Capture the cell that displays the provided text and extract its [x, y] central coordinate. 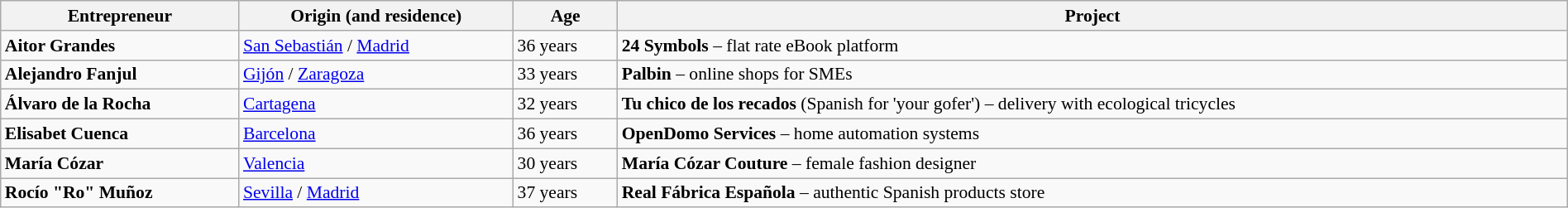
Elisabet Cuenca [120, 134]
37 years [566, 193]
Alejandro Fanjul [120, 75]
Gijón / Zaragoza [376, 75]
Project [1093, 16]
Tu chico de los recados (Spanish for 'your gofer') – delivery with ecological tricycles [1093, 104]
Rocío "Ro" Muñoz [120, 193]
Barcelona [376, 134]
Palbin – online shops for SMEs [1093, 75]
30 years [566, 163]
San Sebastián / Madrid [376, 46]
Age [566, 16]
María Cózar Couture – female fashion designer [1093, 163]
24 Symbols – flat rate eBook platform [1093, 46]
Origin (and residence) [376, 16]
Real Fábrica Española – authentic Spanish products store [1093, 193]
Entrepreneur [120, 16]
Aitor Grandes [120, 46]
32 years [566, 104]
María Cózar [120, 163]
33 years [566, 75]
Valencia [376, 163]
Sevilla / Madrid [376, 193]
OpenDomo Services – home automation systems [1093, 134]
Álvaro de la Rocha [120, 104]
Cartagena [376, 104]
